Capture the cell that displays the provided text and extract its [x, y] central coordinate. 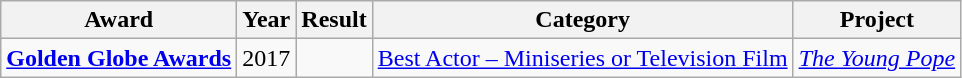
Project [877, 20]
Category [582, 20]
Year [266, 20]
Result [334, 20]
Golden Globe Awards [119, 58]
The Young Pope [877, 58]
Best Actor – Miniseries or Television Film [582, 58]
2017 [266, 58]
Award [119, 20]
